Identify which cell holds the provided text, then report its [X, Y] central coordinate. 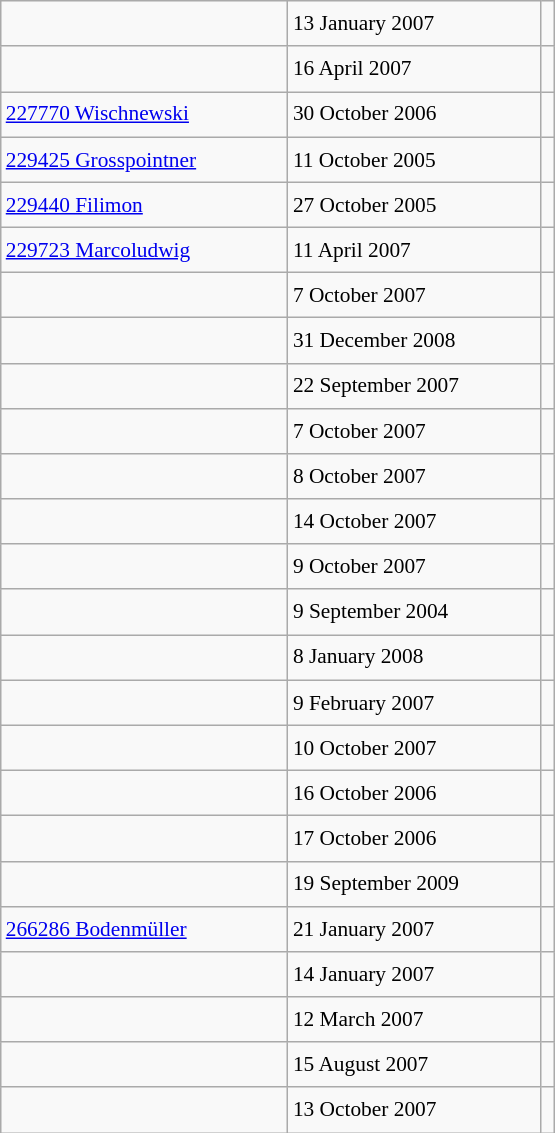
22 September 2007 [414, 386]
16 October 2006 [414, 792]
229425 Grosspointner [144, 160]
266286 Bodenmüller [144, 928]
14 October 2007 [414, 522]
14 January 2007 [414, 974]
11 October 2005 [414, 160]
13 October 2007 [414, 1110]
16 April 2007 [414, 68]
15 August 2007 [414, 1064]
229440 Filimon [144, 204]
13 January 2007 [414, 24]
9 September 2004 [414, 612]
227770 Wischnewski [144, 114]
19 September 2009 [414, 884]
8 January 2008 [414, 658]
30 October 2006 [414, 114]
27 October 2005 [414, 204]
12 March 2007 [414, 1020]
21 January 2007 [414, 928]
8 October 2007 [414, 476]
11 April 2007 [414, 250]
17 October 2006 [414, 838]
9 October 2007 [414, 566]
31 December 2008 [414, 340]
229723 Marcoludwig [144, 250]
9 February 2007 [414, 702]
10 October 2007 [414, 748]
